Return (X, Y) of the center of cell containing provided text 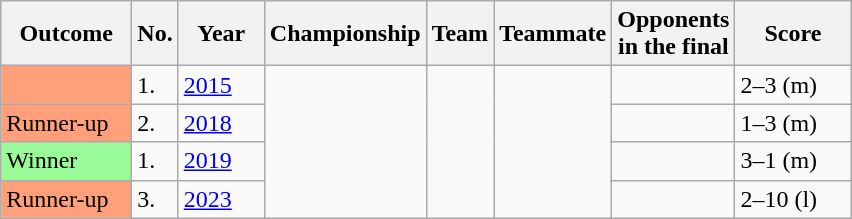
2023 (221, 199)
Year (221, 34)
Opponents in the final (674, 34)
2. (155, 123)
2015 (221, 85)
2018 (221, 123)
Teammate (553, 34)
3. (155, 199)
Championship (345, 34)
Winner (66, 161)
No. (155, 34)
Team (460, 34)
3–1 (m) (793, 161)
2–3 (m) (793, 85)
2–10 (l) (793, 199)
Outcome (66, 34)
1–3 (m) (793, 123)
2019 (221, 161)
Score (793, 34)
